Detect which cell encompasses the target text, then output its (x, y) center coordinate. 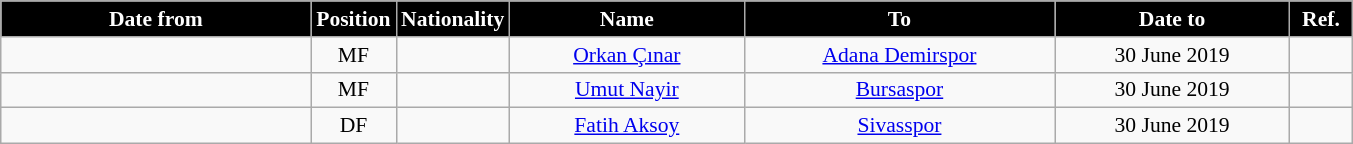
Orkan Çınar (626, 55)
Sivasspor (899, 126)
Bursaspor (899, 90)
Ref. (1322, 19)
Fatih Aksoy (626, 126)
Position (354, 19)
Date from (156, 19)
Umut Nayir (626, 90)
DF (354, 126)
Name (626, 19)
Date to (1172, 19)
Nationality (452, 19)
To (899, 19)
Adana Demirspor (899, 55)
